Provide the (X, Y) coordinate of the cell's center where the given text is located.  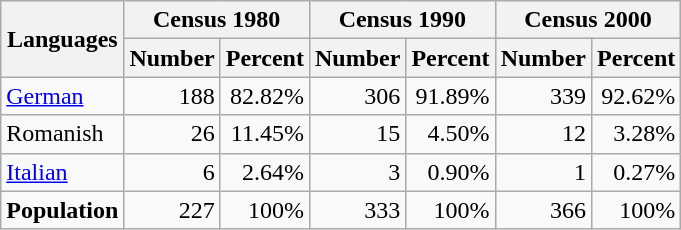
92.62% (636, 96)
82.82% (264, 96)
Languages (62, 39)
26 (172, 134)
0.90% (450, 172)
German (62, 96)
Italian (62, 172)
Census 1990 (402, 20)
188 (172, 96)
4.50% (450, 134)
Census 1980 (217, 20)
339 (543, 96)
Census 2000 (588, 20)
333 (357, 210)
12 (543, 134)
0.27% (636, 172)
306 (357, 96)
2.64% (264, 172)
3 (357, 172)
1 (543, 172)
Romanish (62, 134)
Population (62, 210)
11.45% (264, 134)
3.28% (636, 134)
227 (172, 210)
6 (172, 172)
366 (543, 210)
15 (357, 134)
91.89% (450, 96)
